Extract the [X, Y] coordinate from the center of the cell holding the provided text.  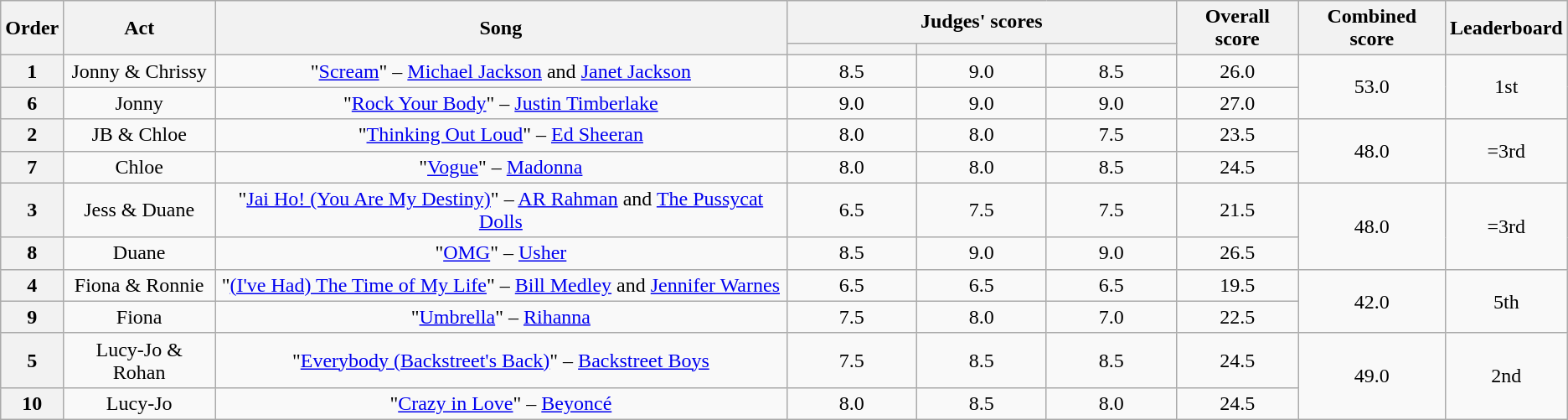
Order [32, 29]
23.5 [1237, 135]
8 [32, 253]
21.5 [1237, 210]
Leaderboard [1506, 29]
9 [32, 317]
Song [501, 29]
Overall score [1237, 29]
10 [32, 403]
19.5 [1237, 285]
"Umbrella" – Rihanna [501, 317]
5th [1506, 301]
6 [32, 103]
4 [32, 285]
Fiona [139, 317]
"Thinking Out Loud" – Ed Sheeran [501, 135]
2 [32, 135]
Lucy-Jo & Rohan [139, 360]
49.0 [1372, 376]
7 [32, 167]
"Everybody (Backstreet's Back)" – Backstreet Boys [501, 360]
"(I've Had) The Time of My Life" – Bill Medley and Jennifer Warnes [501, 285]
1 [32, 71]
Duane [139, 253]
42.0 [1372, 301]
1st [1506, 87]
2nd [1506, 376]
Lucy-Jo [139, 403]
"Vogue" – Madonna [501, 167]
7.0 [1111, 317]
"Scream" – Michael Jackson and Janet Jackson [501, 71]
Combined score [1372, 29]
Fiona & Ronnie [139, 285]
22.5 [1237, 317]
"Jai Ho! (You Are My Destiny)" – AR Rahman and The Pussycat Dolls [501, 210]
"Rock Your Body" – Justin Timberlake [501, 103]
26.0 [1237, 71]
53.0 [1372, 87]
"Crazy in Love" – Beyoncé [501, 403]
JB & Chloe [139, 135]
Chloe [139, 167]
Act [139, 29]
"OMG" – Usher [501, 253]
Jess & Duane [139, 210]
3 [32, 210]
Jonny & Chrissy [139, 71]
27.0 [1237, 103]
Jonny [139, 103]
5 [32, 360]
Judges' scores [982, 22]
26.5 [1237, 253]
